Locate the cell with the specified text and output its (x, y) center coordinate. 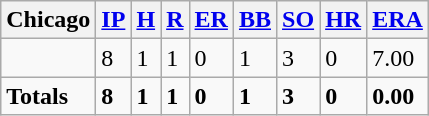
0.00 (398, 96)
Totals (48, 96)
R (175, 20)
ERA (398, 20)
BB (254, 20)
IP (114, 20)
SO (298, 20)
7.00 (398, 58)
HR (344, 20)
Chicago (48, 20)
H (146, 20)
ER (211, 20)
